Pinpoint the cell where the given text exists, returning its [X, Y] midpoint coordinate. 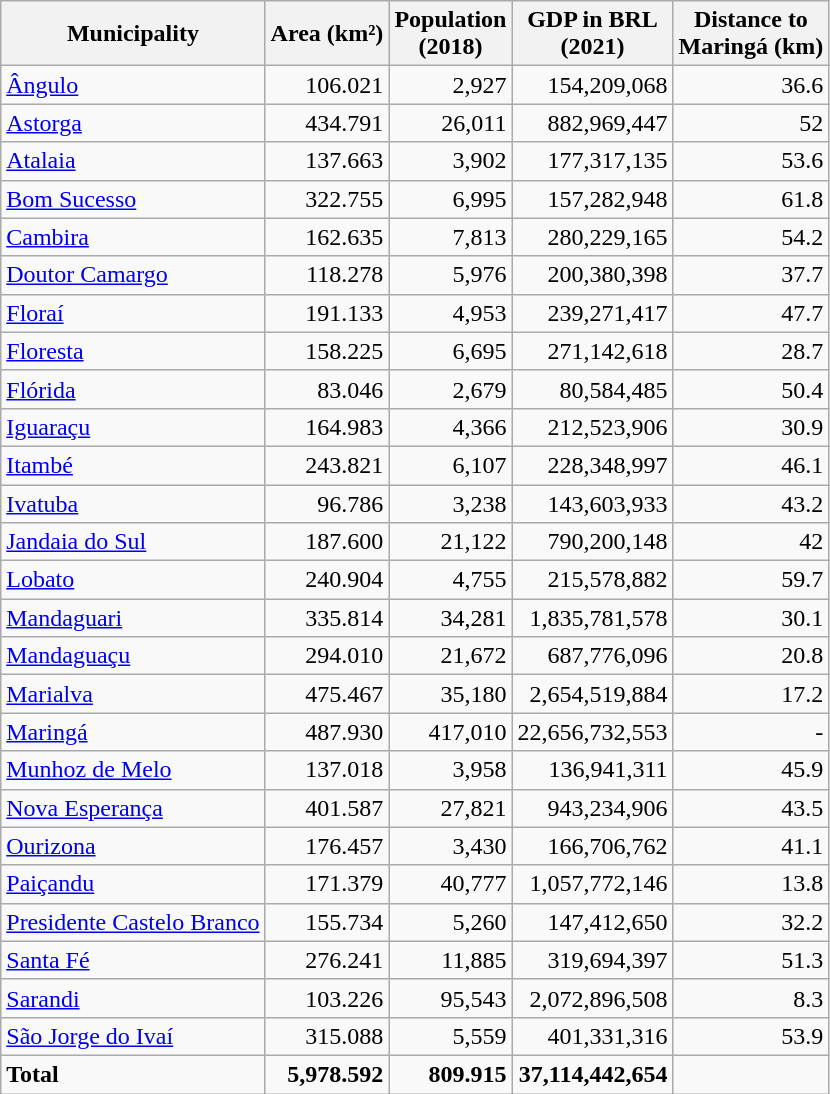
164.983 [327, 427]
30.9 [751, 427]
4,953 [450, 313]
157,282,948 [592, 199]
294.010 [327, 656]
43.2 [751, 503]
4,755 [450, 580]
80,584,485 [592, 389]
319,694,397 [592, 960]
5,559 [450, 1036]
6,995 [450, 199]
2,654,519,884 [592, 694]
137.018 [327, 770]
136,941,311 [592, 770]
191.133 [327, 313]
28.7 [751, 351]
2,679 [450, 389]
21,122 [450, 542]
42 [751, 542]
Jandaia do Sul [133, 542]
417,010 [450, 732]
Lobato [133, 580]
53.9 [751, 1036]
8.3 [751, 998]
3,430 [450, 846]
335.814 [327, 618]
943,234,906 [592, 808]
790,200,148 [592, 542]
Cambira [133, 237]
Iguaraçu [133, 427]
177,317,135 [592, 161]
434.791 [327, 123]
34,281 [450, 618]
106.021 [327, 85]
27,821 [450, 808]
155.734 [327, 922]
20.8 [751, 656]
83.046 [327, 389]
401,331,316 [592, 1036]
30.1 [751, 618]
143,603,933 [592, 503]
5,260 [450, 922]
Munhoz de Melo [133, 770]
São Jorge do Ivaí [133, 1036]
50.4 [751, 389]
882,969,447 [592, 123]
22,656,732,553 [592, 732]
Sarandi [133, 998]
3,958 [450, 770]
59.7 [751, 580]
Atalaia [133, 161]
315.088 [327, 1036]
154,209,068 [592, 85]
Floraí [133, 313]
5,978.592 [327, 1074]
43.5 [751, 808]
11,885 [450, 960]
GDP in BRL(2021) [592, 34]
Total [133, 1074]
Mandaguari [133, 618]
118.278 [327, 275]
26,011 [450, 123]
47.7 [751, 313]
Flórida [133, 389]
162.635 [327, 237]
228,348,997 [592, 465]
6,695 [450, 351]
Itambé [133, 465]
13.8 [751, 884]
1,835,781,578 [592, 618]
17.2 [751, 694]
36.6 [751, 85]
240.904 [327, 580]
215,578,882 [592, 580]
51.3 [751, 960]
1,057,772,146 [592, 884]
Ourizona [133, 846]
176.457 [327, 846]
45.9 [751, 770]
Area (km²) [327, 34]
37.7 [751, 275]
2,927 [450, 85]
35,180 [450, 694]
53.6 [751, 161]
212,523,906 [592, 427]
487.930 [327, 732]
187.600 [327, 542]
4,366 [450, 427]
Distance toMaringá (km) [751, 34]
Ivatuba [133, 503]
Floresta [133, 351]
166,706,762 [592, 846]
171.379 [327, 884]
- [751, 732]
Ângulo [133, 85]
3,238 [450, 503]
41.1 [751, 846]
Paiçandu [133, 884]
Bom Sucesso [133, 199]
52 [751, 123]
147,412,650 [592, 922]
475.467 [327, 694]
239,271,417 [592, 313]
158.225 [327, 351]
280,229,165 [592, 237]
Population(2018) [450, 34]
Nova Esperança [133, 808]
3,902 [450, 161]
Presidente Castelo Branco [133, 922]
7,813 [450, 237]
5,976 [450, 275]
32.2 [751, 922]
21,672 [450, 656]
322.755 [327, 199]
401.587 [327, 808]
809.915 [450, 1074]
271,142,618 [592, 351]
96.786 [327, 503]
Santa Fé [133, 960]
243.821 [327, 465]
200,380,398 [592, 275]
54.2 [751, 237]
40,777 [450, 884]
95,543 [450, 998]
Maringá [133, 732]
Doutor Camargo [133, 275]
Mandaguaçu [133, 656]
61.8 [751, 199]
6,107 [450, 465]
Municipality [133, 34]
37,114,442,654 [592, 1074]
103.226 [327, 998]
137.663 [327, 161]
46.1 [751, 465]
Marialva [133, 694]
Astorga [133, 123]
276.241 [327, 960]
2,072,896,508 [592, 998]
687,776,096 [592, 656]
